Scan for the cell matching the given text and deliver its [x, y] coordinate at center. 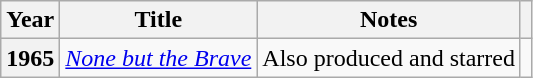
1965 [30, 58]
Also produced and starred [389, 58]
None but the Brave [158, 58]
Year [30, 20]
Notes [389, 20]
Title [158, 20]
